Pinpoint the cell where the given text exists, returning its [x, y] midpoint coordinate. 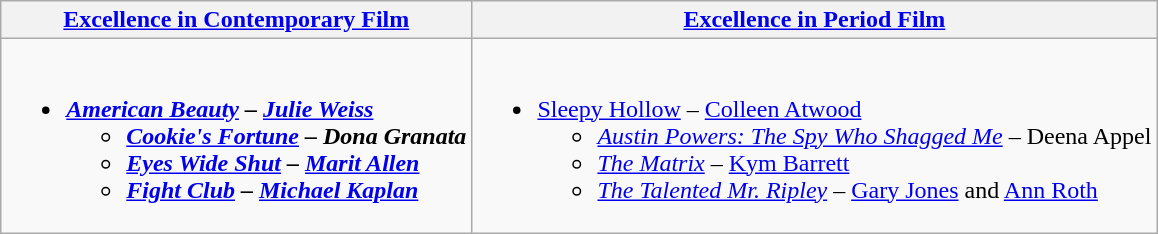
American Beauty – Julie WeissCookie's Fortune – Dona GranataEyes Wide Shut – Marit AllenFight Club – Michael Kaplan [236, 136]
Excellence in Contemporary Film [236, 20]
Excellence in Period Film [814, 20]
